Extract the [X, Y] coordinate from the center of the cell holding the provided text.  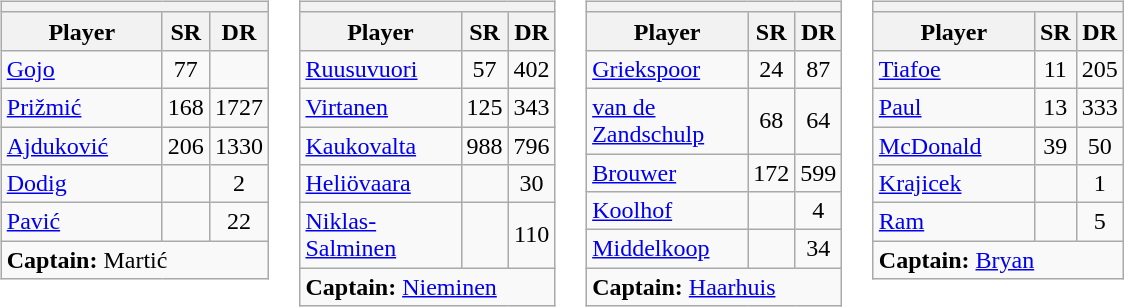
Middelkoop [668, 249]
24 [772, 69]
1 [1100, 184]
205 [1100, 69]
57 [484, 69]
172 [772, 173]
Ajduković [82, 145]
Brouwer [668, 173]
Krajicek [954, 184]
Captain: Martić [134, 260]
Captain: Haarhuis [714, 287]
5 [1100, 222]
Tiafoe [954, 69]
Pavić [82, 222]
50 [1100, 145]
125 [484, 107]
22 [238, 222]
206 [186, 145]
Heliövaara [380, 184]
Captain: Bryan [998, 260]
4 [818, 211]
1330 [238, 145]
11 [1055, 69]
1727 [238, 107]
Niklas-Salminen [380, 236]
Ram [954, 222]
Gojo [82, 69]
McDonald [954, 145]
64 [818, 120]
2 [238, 184]
Kaukovalta [380, 145]
333 [1100, 107]
599 [818, 173]
Captain: Nieminen [428, 287]
Prižmić [82, 107]
van de Zandschulp [668, 120]
Dodig [82, 184]
402 [532, 69]
Koolhof [668, 211]
988 [484, 145]
Paul [954, 107]
Ruusuvuori [380, 69]
68 [772, 120]
168 [186, 107]
13 [1055, 107]
77 [186, 69]
87 [818, 69]
34 [818, 249]
Virtanen [380, 107]
39 [1055, 145]
796 [532, 145]
Griekspoor [668, 69]
343 [532, 107]
30 [532, 184]
110 [532, 236]
